Find where the given text appears and provide that cell's center as (x, y) coordinate. 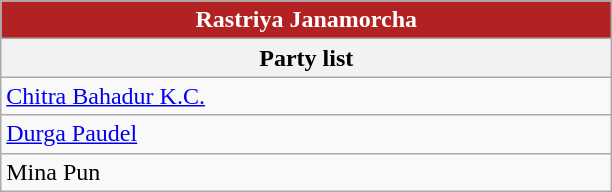
Chitra Bahadur K.C. (306, 96)
Rastriya Janamorcha (306, 20)
Durga Paudel (306, 134)
Party list (306, 58)
Mina Pun (306, 172)
